Search for the cell housing the specified text and yield its [x, y] center coordinate. 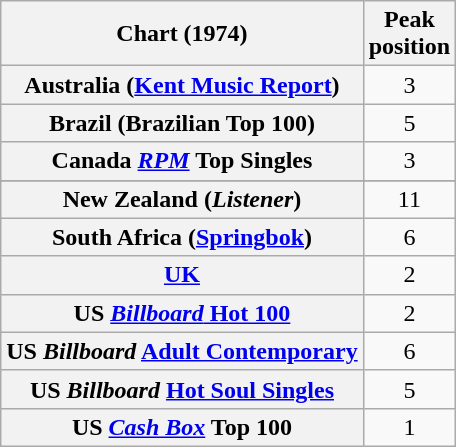
UK [182, 275]
11 [409, 199]
US Billboard Hot Soul Singles [182, 389]
1 [409, 427]
US Billboard Adult Contemporary [182, 351]
New Zealand (Listener) [182, 199]
Australia (Kent Music Report) [182, 85]
US Billboard Hot 100 [182, 313]
Chart (1974) [182, 34]
Brazil (Brazilian Top 100) [182, 123]
Peakposition [409, 34]
South Africa (Springbok) [182, 237]
US Cash Box Top 100 [182, 427]
Canada RPM Top Singles [182, 161]
